Capture the cell that displays the provided text and extract its (X, Y) central coordinate. 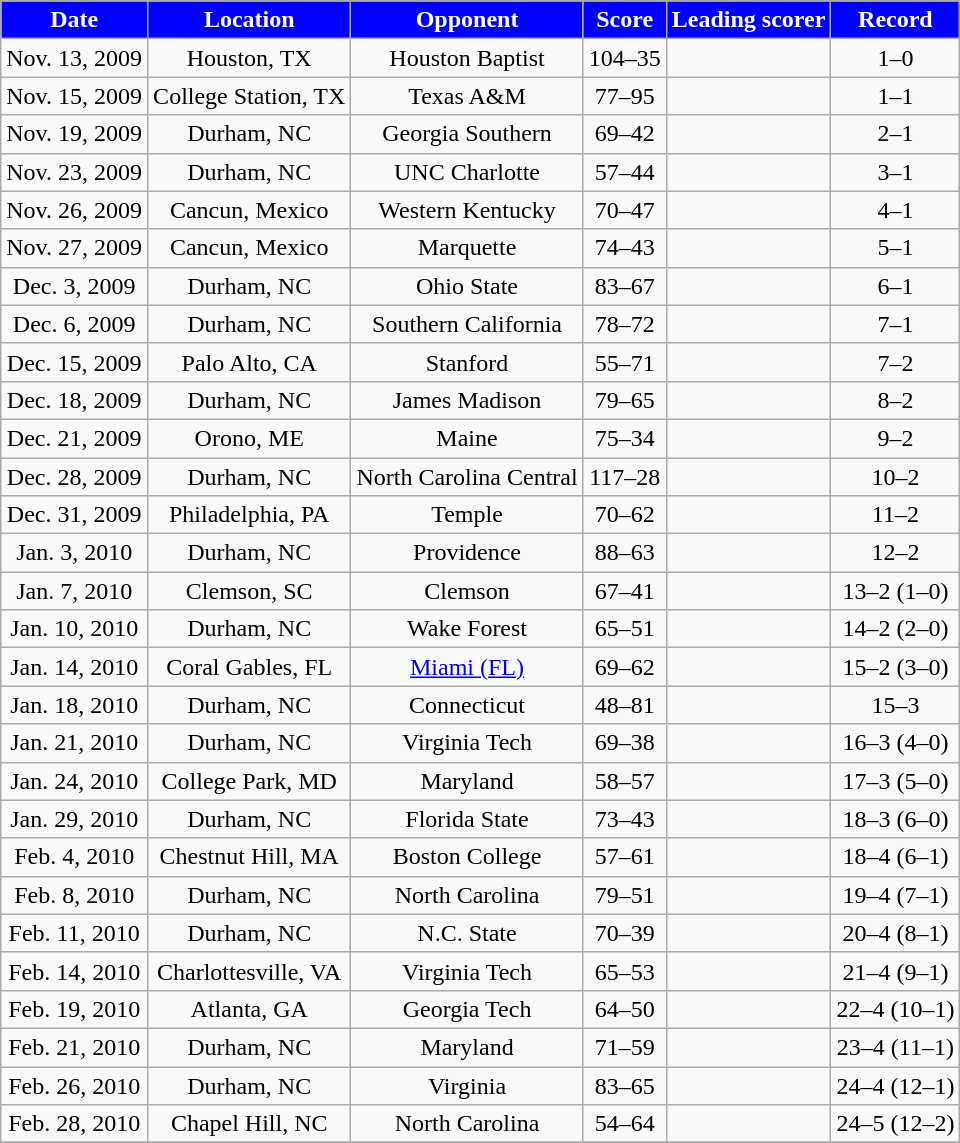
70–62 (624, 515)
Jan. 24, 2010 (74, 781)
N.C. State (467, 933)
13–2 (1–0) (896, 591)
4–1 (896, 210)
Palo Alto, CA (250, 362)
48–81 (624, 705)
57–44 (624, 172)
Dec. 18, 2009 (74, 400)
74–43 (624, 248)
North Carolina Central (467, 477)
Charlottesville, VA (250, 971)
Score (624, 20)
79–51 (624, 895)
83–67 (624, 286)
College Park, MD (250, 781)
Feb. 11, 2010 (74, 933)
10–2 (896, 477)
Ohio State (467, 286)
Boston College (467, 857)
117–28 (624, 477)
16–3 (4–0) (896, 743)
7–1 (896, 324)
Jan. 29, 2010 (74, 819)
3–1 (896, 172)
Coral Gables, FL (250, 667)
Feb. 26, 2010 (74, 1085)
65–51 (624, 629)
64–50 (624, 1009)
Leading scorer (748, 20)
78–72 (624, 324)
Feb. 8, 2010 (74, 895)
2–1 (896, 134)
Houston Baptist (467, 58)
Feb. 14, 2010 (74, 971)
88–63 (624, 553)
21–4 (9–1) (896, 971)
Marquette (467, 248)
11–2 (896, 515)
Virginia (467, 1085)
James Madison (467, 400)
Feb. 19, 2010 (74, 1009)
Texas A&M (467, 96)
14–2 (2–0) (896, 629)
Maine (467, 438)
Orono, ME (250, 438)
7–2 (896, 362)
Dec. 6, 2009 (74, 324)
Jan. 3, 2010 (74, 553)
24–5 (12–2) (896, 1124)
Chestnut Hill, MA (250, 857)
Providence (467, 553)
15–2 (3–0) (896, 667)
Nov. 19, 2009 (74, 134)
55–71 (624, 362)
Miami (FL) (467, 667)
Philadelphia, PA (250, 515)
18–4 (6–1) (896, 857)
1–1 (896, 96)
12–2 (896, 553)
Atlanta, GA (250, 1009)
67–41 (624, 591)
UNC Charlotte (467, 172)
17–3 (5–0) (896, 781)
Chapel Hill, NC (250, 1124)
6–1 (896, 286)
Opponent (467, 20)
Dec. 31, 2009 (74, 515)
Date (74, 20)
8–2 (896, 400)
Florida State (467, 819)
Stanford (467, 362)
69–42 (624, 134)
Jan. 14, 2010 (74, 667)
79–65 (624, 400)
24–4 (12–1) (896, 1085)
Location (250, 20)
Western Kentucky (467, 210)
Jan. 21, 2010 (74, 743)
Jan. 10, 2010 (74, 629)
Nov. 13, 2009 (74, 58)
College Station, TX (250, 96)
Dec. 15, 2009 (74, 362)
Southern California (467, 324)
75–34 (624, 438)
Temple (467, 515)
57–61 (624, 857)
Feb. 28, 2010 (74, 1124)
Georgia Southern (467, 134)
Feb. 21, 2010 (74, 1047)
5–1 (896, 248)
19–4 (7–1) (896, 895)
18–3 (6–0) (896, 819)
54–64 (624, 1124)
Houston, TX (250, 58)
23–4 (11–1) (896, 1047)
69–62 (624, 667)
Jan. 7, 2010 (74, 591)
83–65 (624, 1085)
9–2 (896, 438)
15–3 (896, 705)
71–59 (624, 1047)
69–38 (624, 743)
Nov. 26, 2009 (74, 210)
104–35 (624, 58)
Dec. 21, 2009 (74, 438)
Jan. 18, 2010 (74, 705)
Nov. 27, 2009 (74, 248)
Wake Forest (467, 629)
Dec. 3, 2009 (74, 286)
65–53 (624, 971)
73–43 (624, 819)
Feb. 4, 2010 (74, 857)
22–4 (10–1) (896, 1009)
Nov. 23, 2009 (74, 172)
Clemson, SC (250, 591)
Nov. 15, 2009 (74, 96)
77–95 (624, 96)
Clemson (467, 591)
58–57 (624, 781)
20–4 (8–1) (896, 933)
1–0 (896, 58)
Connecticut (467, 705)
Dec. 28, 2009 (74, 477)
Record (896, 20)
Georgia Tech (467, 1009)
70–39 (624, 933)
70–47 (624, 210)
